Find where the given text appears and provide that cell's center as [x, y] coordinate. 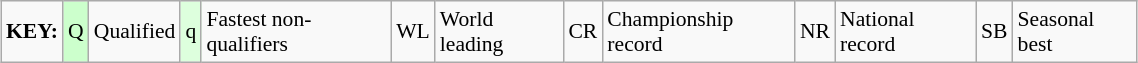
Seasonal best [1075, 32]
q [190, 32]
SB [994, 32]
CR [582, 32]
Qualified [135, 32]
Q [76, 32]
National record [906, 32]
Fastest non-qualifiers [296, 32]
Championship record [698, 32]
World leading [500, 32]
NR [815, 32]
KEY: [32, 32]
WL [413, 32]
